Determine the (X, Y) coordinate at the center of the cell enclosing the given text.  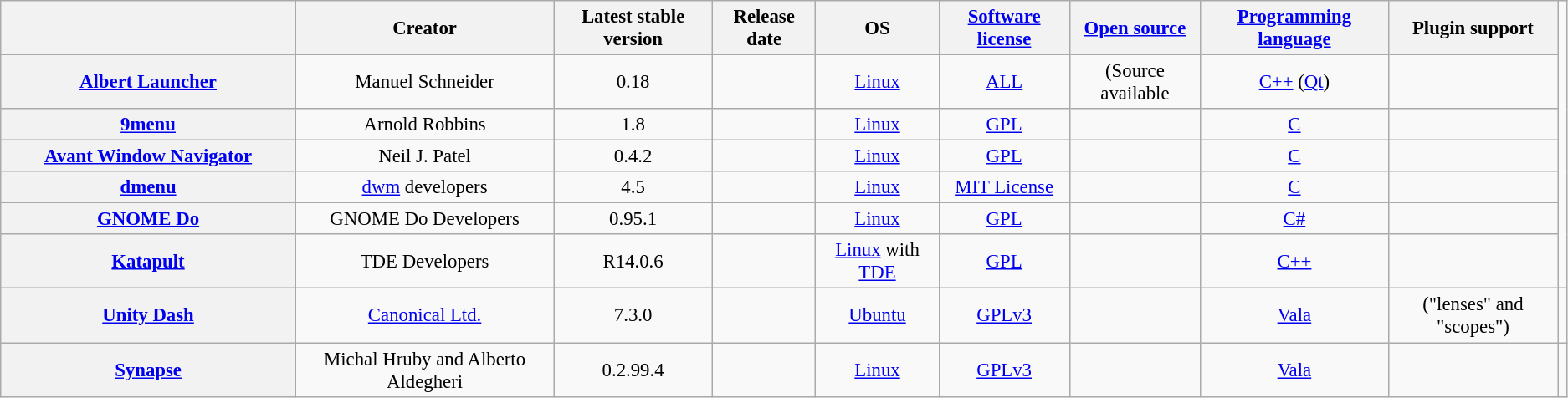
C++ (1294, 261)
C# (1294, 219)
0.18 (633, 82)
Arnold Robbins (424, 125)
(Source available (1135, 82)
Linux with TDE (877, 261)
Latest stable version (633, 28)
1.8 (633, 125)
OS (877, 28)
Synapse (149, 370)
Release date (764, 28)
4.5 (633, 187)
0.95.1 (633, 219)
GNOME Do (149, 219)
Michal Hruby and Alberto Aldegheri (424, 370)
Ubuntu (877, 316)
C++ (Qt) (1294, 82)
Open source (1135, 28)
dmenu (149, 187)
Software license (1004, 28)
dwm developers (424, 187)
Plugin support (1473, 28)
0.2.99.4 (633, 370)
Canonical Ltd. (424, 316)
Albert Launcher (149, 82)
Manuel Schneider (424, 82)
ALL (1004, 82)
R14.0.6 (633, 261)
Avant Window Navigator (149, 156)
Programming language (1294, 28)
Katapult (149, 261)
9menu (149, 125)
7.3.0 (633, 316)
("lenses" and "scopes") (1473, 316)
TDE Developers (424, 261)
Unity Dash (149, 316)
GNOME Do Developers (424, 219)
Neil J. Patel (424, 156)
MIT License (1004, 187)
Creator (424, 28)
0.4.2 (633, 156)
